For the text-containing cell, return its midpoint in [x, y] coordinate format. 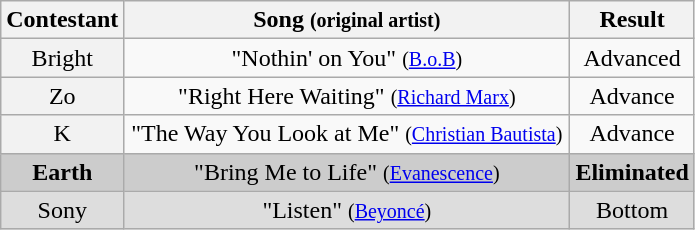
Bottom [632, 210]
Earth [62, 172]
Contestant [62, 20]
Song (original artist) [347, 20]
Bright [62, 58]
Zo [62, 96]
"Bring Me to Life" (Evanescence) [347, 172]
K [62, 134]
Sony [62, 210]
Advanced [632, 58]
"Right Here Waiting" (Richard Marx) [347, 96]
"Nothin' on You" (B.o.B) [347, 58]
"The Way You Look at Me" (Christian Bautista) [347, 134]
Eliminated [632, 172]
Result [632, 20]
"Listen" (Beyoncé) [347, 210]
